Identify which cell holds the provided text, then report its [X, Y] central coordinate. 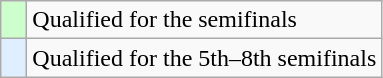
Qualified for the semifinals [204, 20]
Qualified for the 5th–8th semifinals [204, 58]
